Capture the cell that displays the provided text and extract its (X, Y) central coordinate. 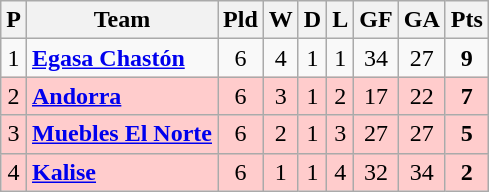
Andorra (122, 96)
L (340, 20)
Pts (466, 20)
W (280, 20)
5 (466, 134)
GA (422, 20)
17 (376, 96)
Pld (241, 20)
P (14, 20)
7 (466, 96)
Kalise (122, 172)
Muebles El Norte (122, 134)
32 (376, 172)
GF (376, 20)
Egasa Chastón (122, 58)
22 (422, 96)
Team (122, 20)
D (312, 20)
9 (466, 58)
